Determine the [x, y] coordinate at the center of the cell enclosing the given text.  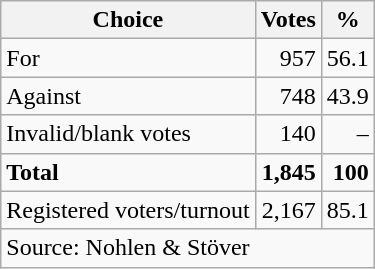
43.9 [348, 96]
2,167 [288, 210]
748 [288, 96]
Invalid/blank votes [128, 134]
Votes [288, 20]
– [348, 134]
Source: Nohlen & Stöver [188, 248]
Total [128, 172]
Registered voters/turnout [128, 210]
56.1 [348, 58]
For [128, 58]
Choice [128, 20]
100 [348, 172]
% [348, 20]
85.1 [348, 210]
1,845 [288, 172]
Against [128, 96]
140 [288, 134]
957 [288, 58]
